Detect which cell encompasses the target text, then output its (X, Y) center coordinate. 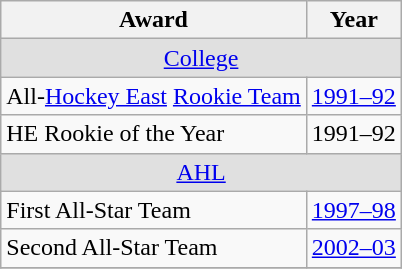
AHL (202, 172)
Second All-Star Team (154, 248)
Award (154, 20)
All-Hockey East Rookie Team (154, 96)
2002–03 (354, 248)
College (202, 58)
HE Rookie of the Year (154, 134)
1997–98 (354, 210)
First All-Star Team (154, 210)
Year (354, 20)
